Detect which cell encompasses the target text, then output its [X, Y] center coordinate. 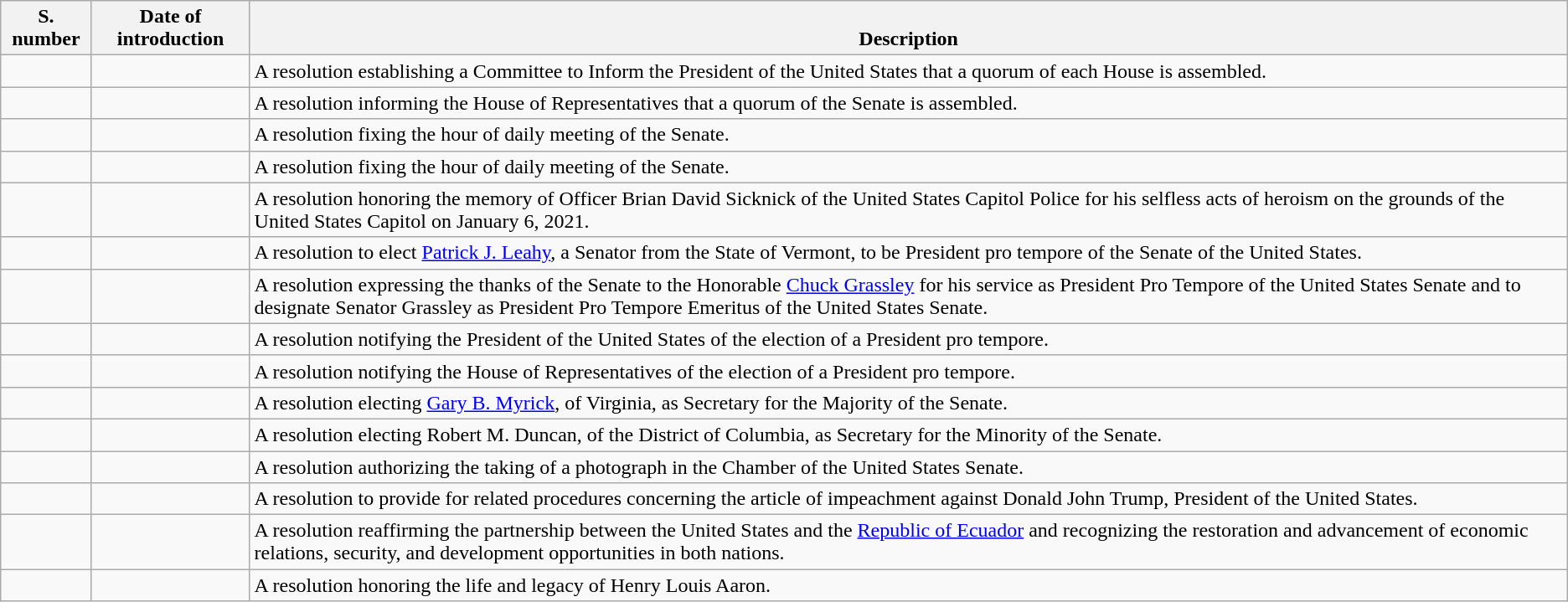
S. number [46, 28]
A resolution notifying the President of the United States of the election of a President pro tempore. [908, 339]
Description [908, 28]
A resolution to provide for related procedures concerning the article of impeachment against Donald John Trump, President of the United States. [908, 499]
A resolution informing the House of Representatives that a quorum of the Senate is assembled. [908, 103]
A resolution notifying the House of Representatives of the election of a President pro tempore. [908, 371]
A resolution establishing a Committee to Inform the President of the United States that a quorum of each House is assembled. [908, 71]
Date of introduction [171, 28]
A resolution electing Gary B. Myrick, of Virginia, as Secretary for the Majority of the Senate. [908, 403]
A resolution authorizing the taking of a photograph in the Chamber of the United States Senate. [908, 466]
A resolution honoring the life and legacy of Henry Louis Aaron. [908, 585]
A resolution to elect Patrick J. Leahy, a Senator from the State of Vermont, to be President pro tempore of the Senate of the United States. [908, 253]
A resolution electing Robert M. Duncan, of the District of Columbia, as Secretary for the Minority of the Senate. [908, 435]
